Identify which cell holds the provided text, then report its [X, Y] central coordinate. 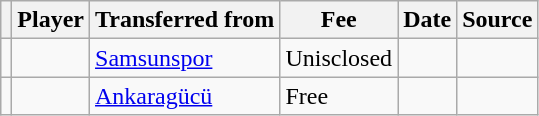
Date [428, 20]
Player [51, 20]
Free [339, 96]
Source [498, 20]
Transferred from [185, 20]
Ankaragücü [185, 96]
Unisclosed [339, 58]
Samsunspor [185, 58]
Fee [339, 20]
